Capture the cell that displays the provided text and extract its (X, Y) central coordinate. 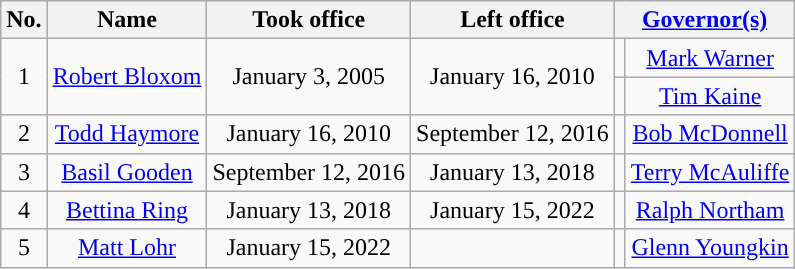
Took office (309, 20)
Bettina Ring (127, 210)
5 (24, 248)
Bob McDonnell (710, 134)
Terry McAuliffe (710, 172)
4 (24, 210)
3 (24, 172)
Mark Warner (710, 58)
No. (24, 20)
Matt Lohr (127, 248)
Name (127, 20)
Basil Gooden (127, 172)
1 (24, 77)
Tim Kaine (710, 96)
2 (24, 134)
Robert Bloxom (127, 77)
Glenn Youngkin (710, 248)
January 3, 2005 (309, 77)
Governor(s) (704, 20)
Left office (513, 20)
Ralph Northam (710, 210)
Todd Haymore (127, 134)
